Capture the cell that displays the provided text and extract its [x, y] central coordinate. 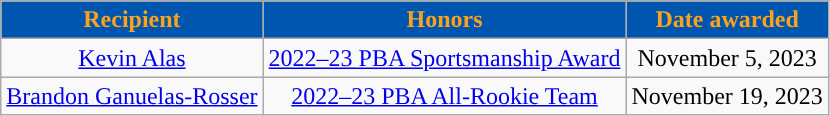
Honors [444, 20]
Kevin Alas [132, 58]
Date awarded [727, 20]
2022–23 PBA Sportsmanship Award [444, 58]
November 5, 2023 [727, 58]
2022–23 PBA All-Rookie Team [444, 96]
November 19, 2023 [727, 96]
Recipient [132, 20]
Brandon Ganuelas-Rosser [132, 96]
